Return the (x, y) coordinate for the center point of the cell that contains the specified text.  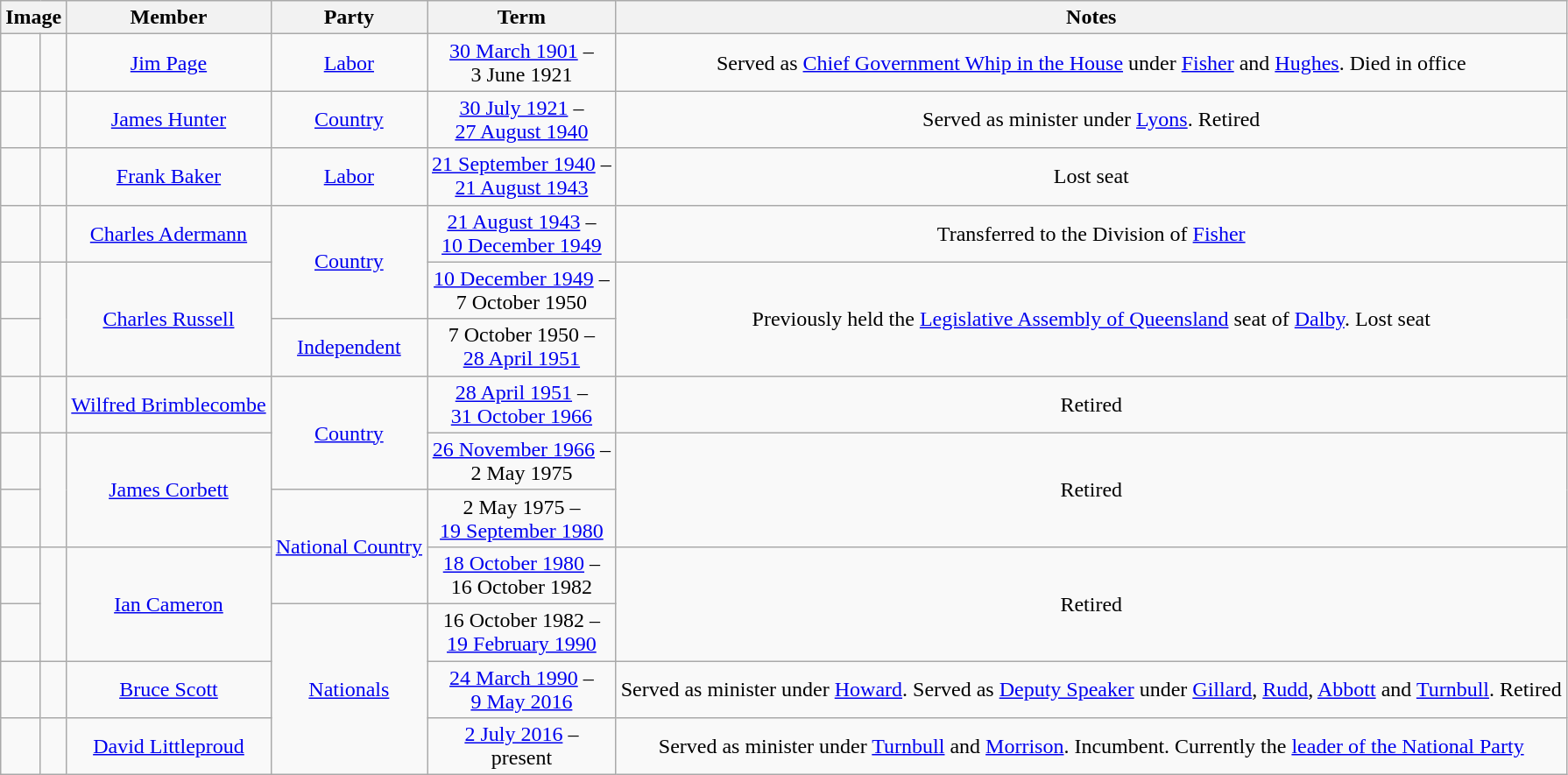
Charles Adermann (168, 233)
24 March 1990 –9 May 2016 (522, 688)
Charles Russell (168, 319)
Transferred to the Division of Fisher (1091, 233)
Jim Page (168, 63)
Term (522, 18)
2 July 2016 –present (522, 746)
30 July 1921 –27 August 1940 (522, 119)
21 September 1940 –21 August 1943 (522, 177)
Served as minister under Lyons. Retired (1091, 119)
Bruce Scott (168, 688)
Image (33, 18)
Party (349, 18)
Notes (1091, 18)
Served as minister under Howard. Served as Deputy Speaker under Gillard, Rudd, Abbott and Turnbull. Retired (1091, 688)
Served as minister under Turnbull and Morrison. Incumbent. Currently the leader of the National Party (1091, 746)
Wilfred Brimblecombe (168, 405)
Independent (349, 347)
18 October 1980 –16 October 1982 (522, 574)
Ian Cameron (168, 603)
2 May 1975 –19 September 1980 (522, 518)
Member (168, 18)
28 April 1951 –31 October 1966 (522, 405)
Previously held the Legislative Assembly of Queensland seat of Dalby. Lost seat (1091, 319)
16 October 1982 –19 February 1990 (522, 632)
Served as Chief Government Whip in the House under Fisher and Hughes. Died in office (1091, 63)
10 December 1949 –7 October 1950 (522, 291)
James Corbett (168, 490)
26 November 1966 –2 May 1975 (522, 461)
7 October 1950 –28 April 1951 (522, 347)
30 March 1901 –3 June 1921 (522, 63)
Nationals (349, 688)
National Country (349, 546)
Lost seat (1091, 177)
James Hunter (168, 119)
21 August 1943 –10 December 1949 (522, 233)
David Littleproud (168, 746)
Frank Baker (168, 177)
